Detect which cell encompasses the target text, then output its (X, Y) center coordinate. 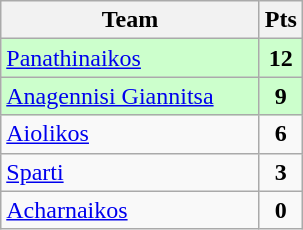
Panathinaikos (130, 58)
3 (280, 172)
6 (280, 134)
Team (130, 20)
Aiolikos (130, 134)
Pts (280, 20)
Sparti (130, 172)
0 (280, 210)
9 (280, 96)
Acharnaikos (130, 210)
Anagennisi Giannitsa (130, 96)
12 (280, 58)
